Return [x, y] of the center of cell containing provided text 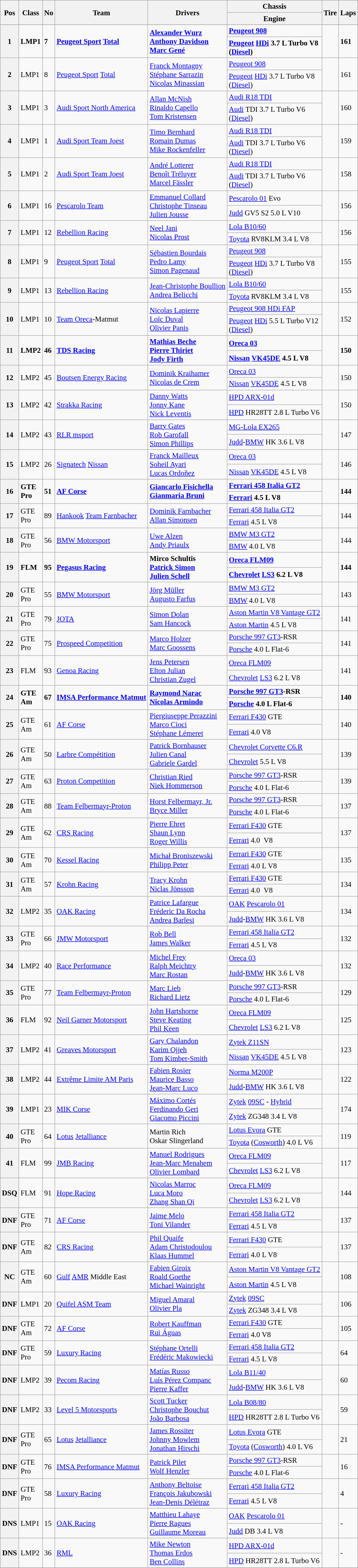
Fabien Giroix Roald Goethe Michael Wainright [188, 1277]
Larbre Compétition [101, 754]
92 [49, 1020]
89 [49, 516]
147 [348, 435]
24 [10, 697]
27 [10, 782]
Alexander Wurz Anthony Davidson Marc Gené [188, 41]
Gary Chalandon Karim Ojjeh Tom Kimber-Smith [188, 1050]
Dominik Farnbacher Allan Simonsen [188, 516]
JOTA [101, 618]
Uwe Alzen Andy Priaulx [188, 540]
38 [10, 1079]
Team [101, 12]
Raymond Narac Nicolas Armindo [188, 697]
44 [49, 1079]
79 [49, 618]
MIK Corse [101, 1109]
TDS Racing [101, 351]
135 [348, 860]
Stéphane Ortelli Frédéric Makowiecki [188, 1353]
Marco Holzer Marc Goossens [188, 643]
Jens Petersen Elton Julian Christian Zugel [188, 670]
65 [49, 1439]
125 [348, 1020]
Franck Mailleux Soheil Ayari Lucas Ordoñez [188, 464]
Patrick Pilet Wolf Henzler [188, 1466]
123 [348, 1050]
DSQ [10, 1193]
143 [348, 594]
RML [101, 1553]
Fabien Rosier Maurice Basso Jean-Marc Luco [188, 1079]
99 [49, 1163]
34 [10, 966]
Strakka Racing [101, 405]
Zytek 09SC - Hybrid [275, 1102]
55 [49, 594]
Greaves Motorsport [101, 1050]
Jörg Müller Augusto Farfus [188, 594]
Audi Sport North America [101, 108]
Engine [275, 19]
6 [10, 206]
Neil Garner Motorsport [101, 1020]
146 [348, 464]
Matías Russo Luís Pérez Companc Pierre Kaffer [188, 1380]
129 [348, 993]
75 [49, 643]
174 [348, 1109]
Pescarolo 01 Evo [275, 198]
Genoa Racing [101, 670]
Prospeed Competition [101, 643]
61 [49, 724]
51 [49, 491]
31 [10, 884]
77 [49, 993]
Chevrolet 5.5 L V8 [275, 762]
72 [49, 1329]
Danny Watts Jonny Kane Nick Leventis [188, 405]
Proton Competition [101, 782]
Hope Racing [101, 1193]
Emmanuel Collard Christophe Tinseau Julien Jousse [188, 206]
19 [10, 567]
50 [49, 754]
82 [49, 1247]
25 [10, 724]
106 [348, 1304]
Pierre Ehret Shaun Lynn Roger Willis [188, 833]
Pescarolo Team [101, 206]
Chassis [275, 6]
152 [348, 319]
158 [348, 174]
93 [49, 670]
88 [49, 806]
28 [10, 806]
Christian Ried Niek Hommerson [188, 782]
Barry Gates Rob Garofall Simon Phillips [188, 435]
Miguel Amaral Olivier Pla [188, 1304]
17 [10, 516]
Matthieu Lahaye Pierre Ragues Guillaume Moreau [188, 1523]
Mike Newton Thomas Erdos Ben Collins [188, 1553]
Allan McNish Rinaldo Capello Tom Kristensen [188, 108]
Neel Jani Nicolas Prost [188, 233]
108 [348, 1277]
John Hartshorne Steve Keating Phil Keen [188, 1020]
Tire [330, 12]
42 [49, 405]
Lola B11/40 [275, 1372]
Class [31, 12]
Martin Rich Oskar Slingerland [188, 1136]
Tracy Krohn Niclas Jönsson [188, 884]
Zytek 09SC [275, 1298]
Rob Bell James Walker [188, 939]
Laps [348, 12]
Nicolas Lapierre Loïc Duval Olivier Panis [188, 319]
Team Oreca-Matmut [101, 319]
Peugeot HDi 5.5 L Turbo V12(Diesel) [275, 325]
Race Performance [101, 966]
43 [49, 435]
MG-Lola EX265 [275, 427]
Horst Felbermayr, Jr. Bryce Miller [188, 806]
Peugeot 908 HDi FAP [275, 309]
66 [49, 939]
Level 5 Motorsports [101, 1410]
Robert Kauffman Rui Águas [188, 1329]
Patrice Lafargue Fréderic Da Rocha Andrea Barlesi [188, 911]
Anthony Beltoise François Jakubowski Jean-Denis Délétraz [188, 1494]
Chevrolet Corvette C6.R [275, 747]
Kessel Racing [101, 860]
91 [49, 1193]
57 [49, 884]
Gulf AMR Middle East [101, 1277]
Marc Lieb Richard Lietz [188, 993]
Giancarlo Fisichella Gianmaria Bruni [188, 491]
5 [10, 174]
37 [10, 1050]
James Rossiter Johnny Mowlem Jonathan Hirschi [188, 1439]
Mathias Beche Pierre Thiriet Jody Firth [188, 351]
Pegasus Racing [101, 567]
Mirco Schultis Patrick Simon Julien Schell [188, 567]
122 [348, 1079]
JMB Racing [101, 1163]
46 [49, 351]
Zytek Z11SN [275, 1042]
30 [10, 860]
Lola B08/80 [275, 1402]
Quifel ASM Team [101, 1304]
Nicolas Marroc Luca Moro Zhang Shan Qi [188, 1193]
Sébastien Bourdais Pedro Lamy Simon Pagenaud [188, 261]
Phil Quaife Adam Christodoulou Klaas Hummel [188, 1247]
32 [10, 911]
NC [10, 1277]
RLR msport [101, 435]
Franck Montagny Stéphane Sarrazin Nicolas Minassian [188, 74]
Dominik Kraihamer Nicolas de Crem [188, 377]
29 [10, 833]
63 [49, 782]
Timo Bernhard Romain Dumas Mike Rockenfeller [188, 141]
Judd DB 3.4 L V8 [275, 1531]
159 [348, 141]
Jean-Christophe Boullion Andrea Belicchi [188, 290]
160 [348, 108]
22 [10, 643]
14 [10, 435]
Pos [10, 12]
105 [348, 1329]
Pecom Racing [101, 1380]
Norma M200P [275, 1072]
No [49, 12]
95 [49, 567]
Extrême Limite AM Paris [101, 1079]
58 [49, 1494]
Boutsen Energy Racing [101, 377]
Judd GV5 S2 5.0 L V10 [275, 213]
Máximo Cortés Ferdinando Geri Giacomo Piccini [188, 1109]
Simon Dolan Sam Hancock [188, 618]
70 [49, 860]
Michel Frey Ralph Meichtry Marc Rostan [188, 966]
Piergiuseppe Perazzini Marco Cioci Stéphane Lémeret [188, 724]
117 [348, 1163]
Patrick Bornhauser Julien Canal Gabriele Gardel [188, 754]
Manuel Rodrigues Jean-Marc Menahem Olivier Lombard [188, 1163]
45 [49, 377]
Krohn Racing [101, 884]
67 [49, 697]
71 [49, 1220]
11 [10, 351]
Scott Tucker Christophe Bouchut João Barbosa [188, 1410]
Hankook Team Farnbacher [101, 516]
Signatech Nissan [101, 464]
119 [348, 1136]
Jaime Melo Toni Vilander [188, 1220]
André Lotterer Benoît Tréluyer Marcel Fässler [188, 174]
Drivers [188, 12]
56 [49, 540]
62 [49, 833]
18 [10, 540]
JMW Motorsport [101, 939]
76 [49, 1466]
Michał Broniszewski Philipp Peter [188, 860]
